Provide the (X, Y) coordinate of the cell's center where the given text is located.  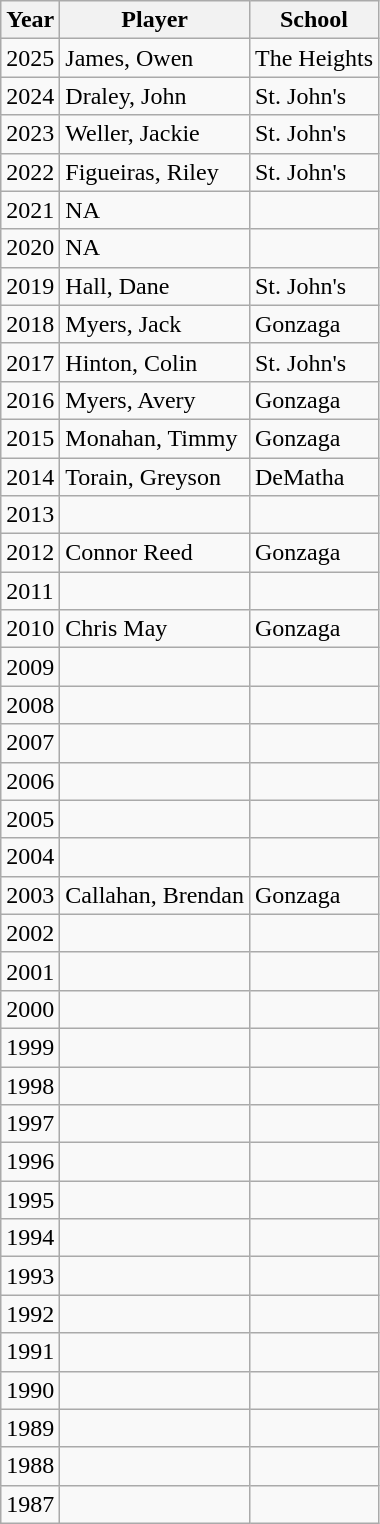
DeMatha (314, 477)
Callahan, Brendan (155, 895)
1994 (30, 1238)
Figueiras, Riley (155, 172)
2023 (30, 134)
1998 (30, 1085)
1993 (30, 1276)
Draley, John (155, 96)
2012 (30, 553)
2002 (30, 933)
James, Owen (155, 58)
1990 (30, 1390)
2006 (30, 781)
Myers, Avery (155, 400)
2019 (30, 286)
2008 (30, 705)
1992 (30, 1314)
1991 (30, 1352)
1989 (30, 1428)
2001 (30, 971)
Chris May (155, 629)
2017 (30, 362)
Myers, Jack (155, 324)
Torain, Greyson (155, 477)
Hinton, Colin (155, 362)
2007 (30, 743)
1997 (30, 1124)
2021 (30, 210)
Monahan, Timmy (155, 438)
2018 (30, 324)
1995 (30, 1200)
2003 (30, 895)
2004 (30, 857)
2011 (30, 591)
2024 (30, 96)
1988 (30, 1466)
1996 (30, 1162)
Weller, Jackie (155, 134)
Connor Reed (155, 553)
2009 (30, 667)
1999 (30, 1047)
2005 (30, 819)
2014 (30, 477)
2025 (30, 58)
The Heights (314, 58)
School (314, 20)
1987 (30, 1504)
2016 (30, 400)
Player (155, 20)
2015 (30, 438)
Year (30, 20)
2022 (30, 172)
2013 (30, 515)
2020 (30, 248)
2010 (30, 629)
Hall, Dane (155, 286)
2000 (30, 1009)
